Capture the cell that displays the provided text and extract its (x, y) central coordinate. 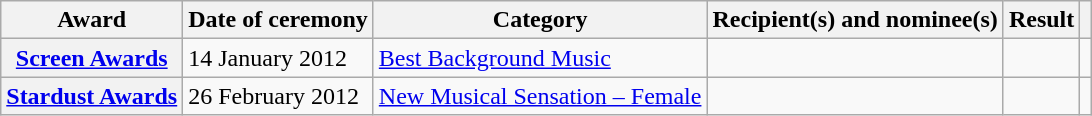
Result (1041, 20)
Award (92, 20)
Category (540, 20)
Stardust Awards (92, 96)
Screen Awards (92, 58)
Best Background Music (540, 58)
New Musical Sensation – Female (540, 96)
14 January 2012 (278, 58)
Date of ceremony (278, 20)
Recipient(s) and nominee(s) (855, 20)
26 February 2012 (278, 96)
